Output the (x, y) coordinate of the center of the cell containing the given text.  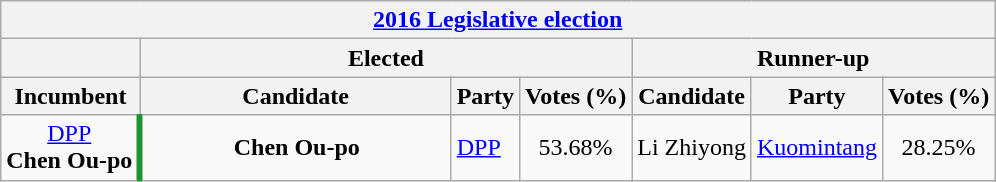
Incumbent (70, 96)
DPPChen Ou-po (70, 148)
53.68% (576, 148)
Li Zhiyong (692, 148)
2016 Legislative election (498, 20)
Elected (386, 58)
Runner-up (814, 58)
Chen Ou-po (296, 148)
Kuomintang (816, 148)
28.25% (938, 148)
DPP (485, 148)
